Extract the [X, Y] coordinate from the center of the cell holding the provided text.  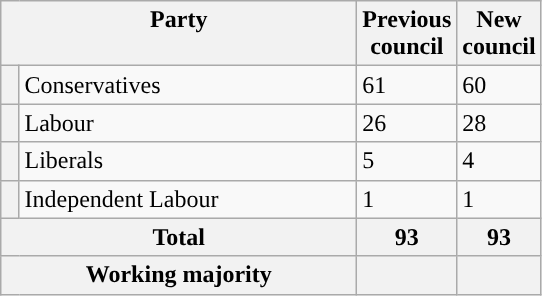
Party [179, 34]
Previous council [407, 34]
60 [499, 85]
61 [407, 85]
Conservatives [188, 85]
Working majority [179, 275]
Independent Labour [188, 199]
4 [499, 161]
Liberals [188, 161]
Labour [188, 123]
New council [499, 34]
26 [407, 123]
5 [407, 161]
28 [499, 123]
Total [179, 237]
